Locate the cell with the specified text and output its (x, y) center coordinate. 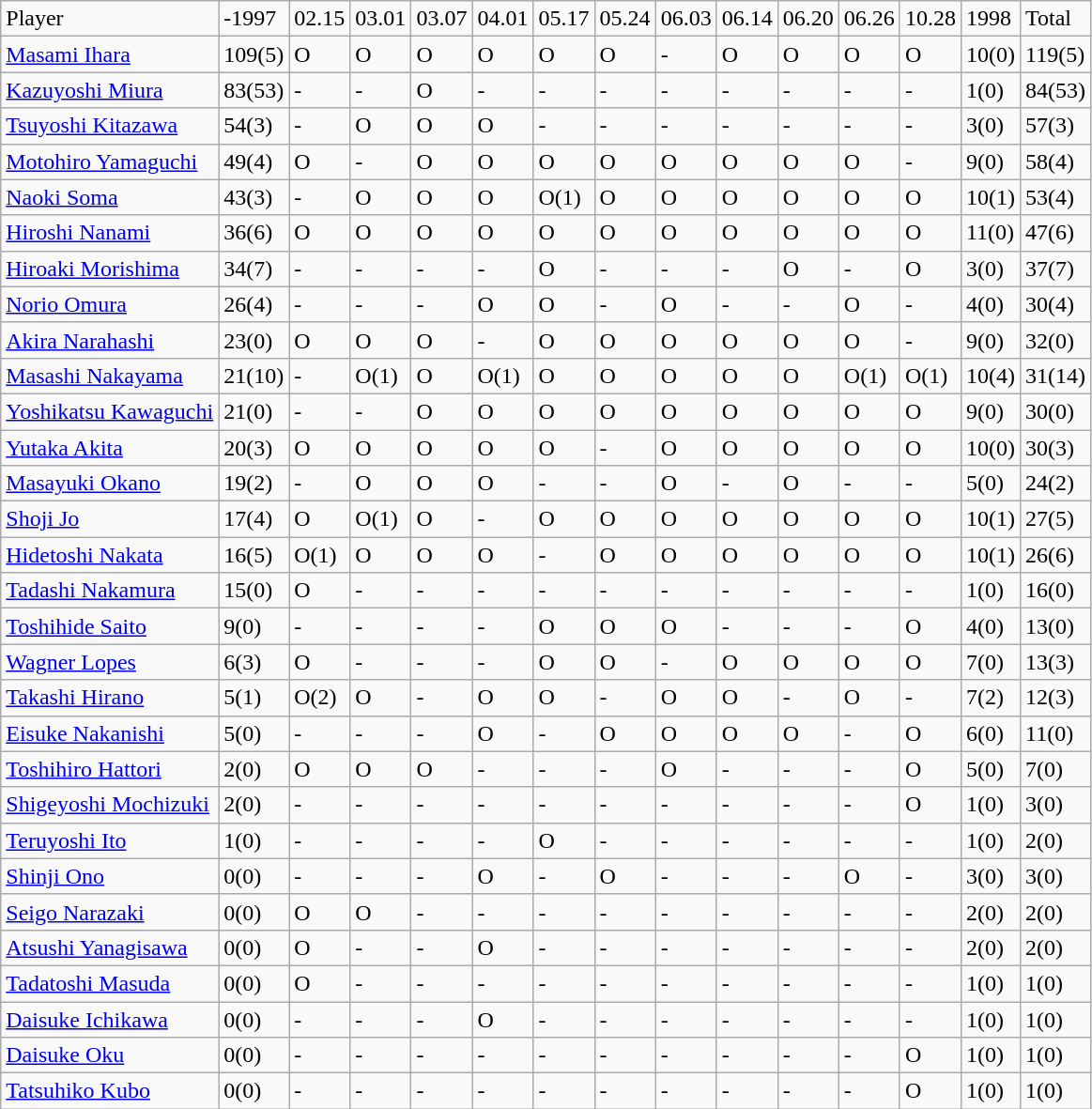
27(5) (1055, 519)
04.01 (503, 19)
Tsuyoshi Kitazawa (110, 126)
54(3) (254, 126)
Masashi Nakayama (110, 376)
Tadashi Nakamura (110, 591)
24(2) (1055, 484)
Yutaka Akita (110, 448)
10(4) (990, 376)
Daisuke Oku (110, 1055)
58(4) (1055, 162)
Daisuke Ichikawa (110, 1019)
26(6) (1055, 555)
36(6) (254, 233)
Masami Ihara (110, 54)
37(7) (1055, 269)
43(3) (254, 197)
06.26 (869, 19)
Takashi Hirano (110, 698)
02.15 (319, 19)
7(2) (990, 698)
O(2) (319, 698)
Tadatoshi Masuda (110, 983)
05.24 (625, 19)
30(4) (1055, 304)
Hiroaki Morishima (110, 269)
Toshihide Saito (110, 626)
06.20 (807, 19)
13(3) (1055, 662)
34(7) (254, 269)
1998 (990, 19)
Toshihiro Hattori (110, 769)
Akira Narahashi (110, 340)
31(14) (1055, 376)
03.01 (381, 19)
19(2) (254, 484)
30(3) (1055, 448)
Tatsuhiko Kubo (110, 1091)
20(3) (254, 448)
26(4) (254, 304)
03.07 (441, 19)
-1997 (254, 19)
84(53) (1055, 90)
Kazuyoshi Miura (110, 90)
Total (1055, 19)
Wagner Lopes (110, 662)
21(10) (254, 376)
Eisuke Nakanishi (110, 733)
47(6) (1055, 233)
06.14 (747, 19)
Atsushi Yanagisawa (110, 947)
16(0) (1055, 591)
57(3) (1055, 126)
Player (110, 19)
6(0) (990, 733)
30(0) (1055, 411)
16(5) (254, 555)
Masayuki Okano (110, 484)
109(5) (254, 54)
Naoki Soma (110, 197)
119(5) (1055, 54)
Motohiro Yamaguchi (110, 162)
Teruyoshi Ito (110, 840)
21(0) (254, 411)
15(0) (254, 591)
06.03 (685, 19)
Yoshikatsu Kawaguchi (110, 411)
5(1) (254, 698)
Hiroshi Nanami (110, 233)
Shigeyoshi Mochizuki (110, 805)
23(0) (254, 340)
83(53) (254, 90)
Hidetoshi Nakata (110, 555)
53(4) (1055, 197)
32(0) (1055, 340)
13(0) (1055, 626)
Shinji Ono (110, 876)
17(4) (254, 519)
05.17 (563, 19)
6(3) (254, 662)
Shoji Jo (110, 519)
10.28 (930, 19)
12(3) (1055, 698)
49(4) (254, 162)
Norio Omura (110, 304)
Seigo Narazaki (110, 912)
